Scan for the cell matching the given text and deliver its [x, y] coordinate at center. 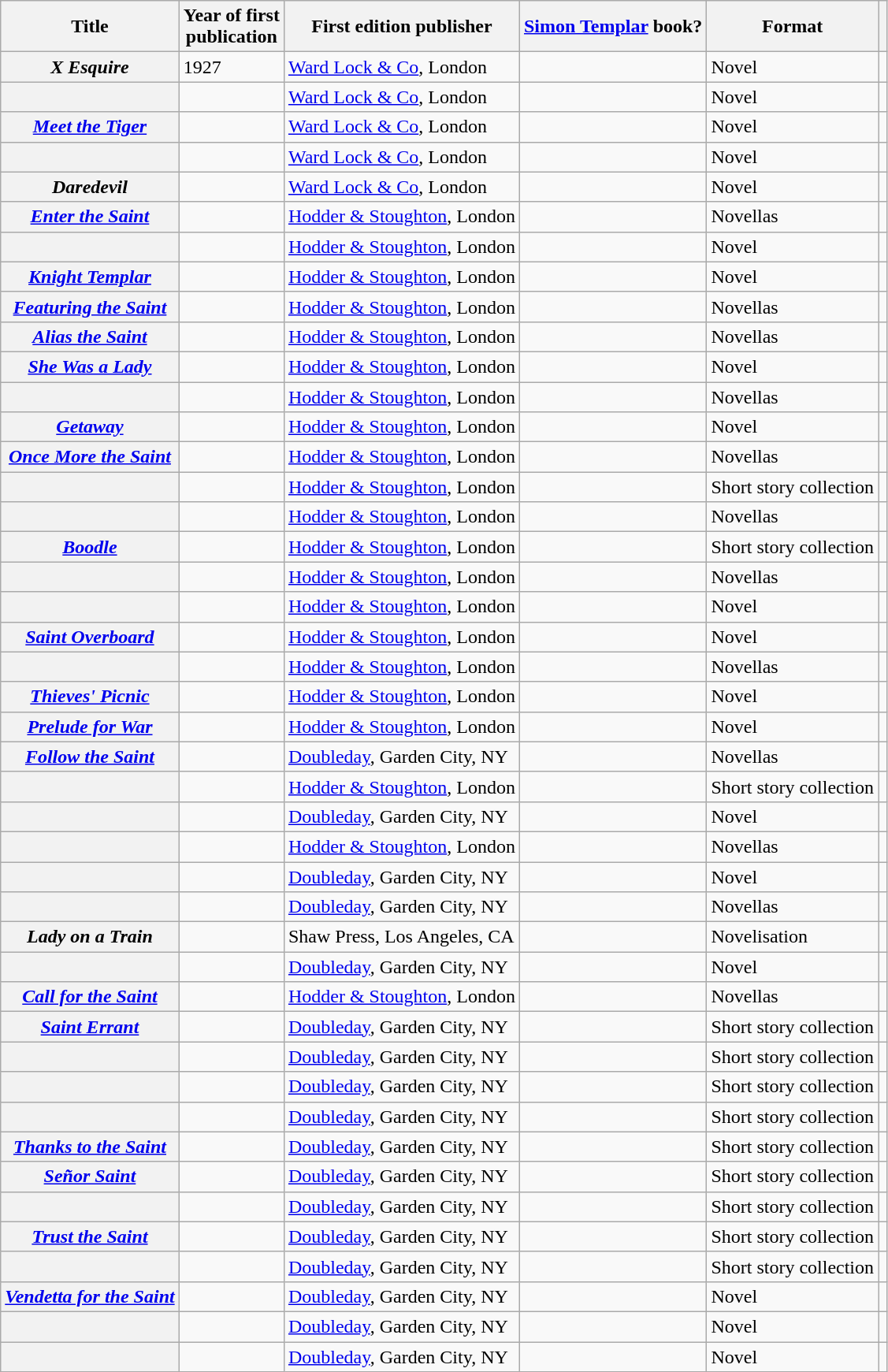
Thanks to the Saint [90, 1147]
Vendetta for the Saint [90, 1296]
Thieves' Picnic [90, 697]
Daredevil [90, 187]
Getaway [90, 427]
Boodle [90, 547]
Featuring the Saint [90, 307]
Once More the Saint [90, 457]
Señor Saint [90, 1177]
She Was a Lady [90, 366]
Novelisation [793, 937]
Follow the Saint [90, 757]
Prelude for War [90, 727]
X Esquire [90, 67]
Alias the Saint [90, 336]
Knight Templar [90, 277]
Format [793, 27]
Meet the Tiger [90, 127]
Saint Errant [90, 1027]
First edition publisher [402, 27]
Saint Overboard [90, 637]
Title [90, 27]
Lady on a Train [90, 937]
Call for the Saint [90, 997]
Enter the Saint [90, 217]
Trust the Saint [90, 1236]
Year of firstpublication [232, 27]
1927 [232, 67]
Simon Templar book? [613, 27]
Shaw Press, Los Angeles, CA [402, 937]
